Capture the cell that displays the provided text and extract its (x, y) central coordinate. 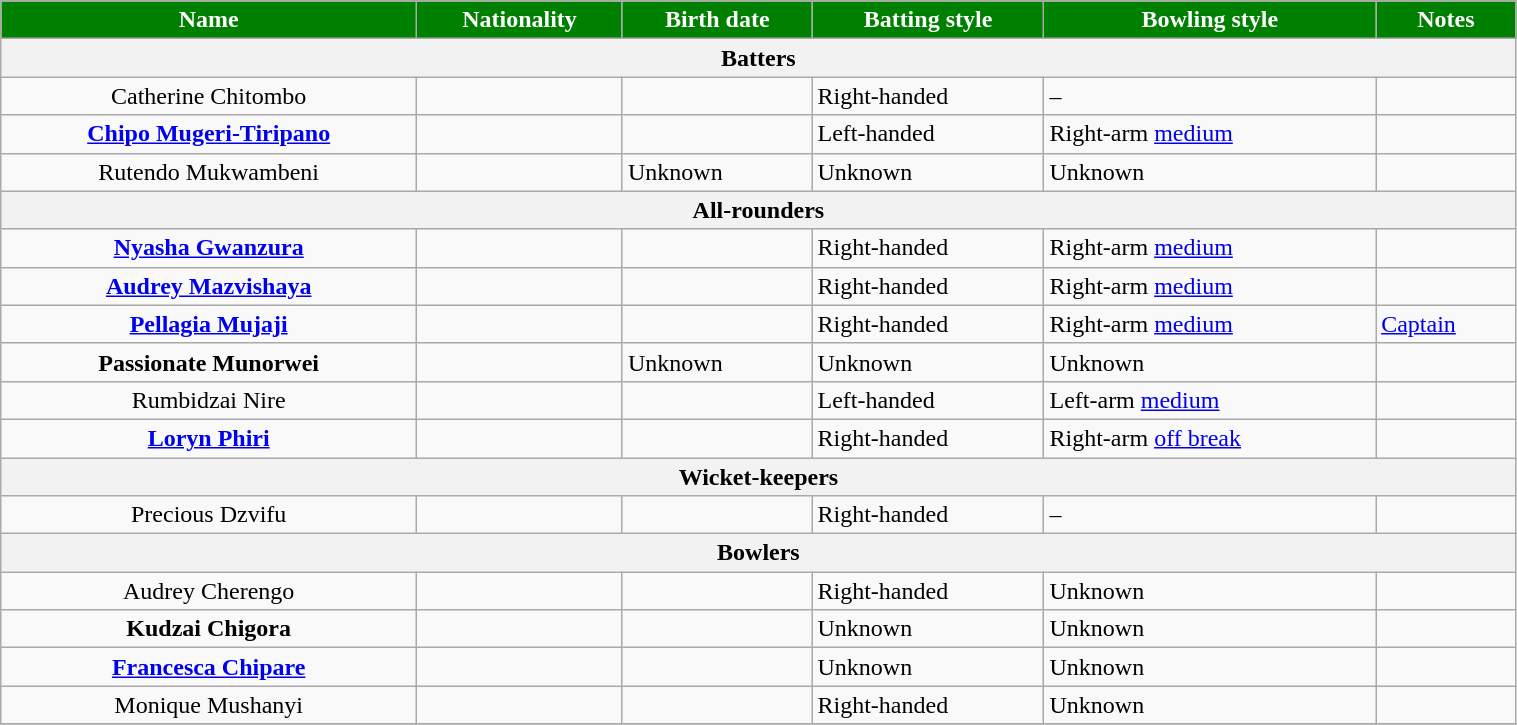
Captain (1446, 324)
Nationality (520, 20)
All-rounders (758, 210)
Batters (758, 58)
Bowling style (1210, 20)
Monique Mushanyi (209, 705)
Passionate Munorwei (209, 362)
Wicket-keepers (758, 477)
Kudzai Chigora (209, 629)
Rutendo Mukwambeni (209, 172)
Name (209, 20)
Chipo Mugeri-Tiripano (209, 134)
Audrey Cherengo (209, 591)
Nyasha Gwanzura (209, 248)
Batting style (928, 20)
Birth date (716, 20)
Bowlers (758, 553)
Rumbidzai Nire (209, 400)
Francesca Chipare (209, 667)
Right-arm off break (1210, 438)
Notes (1446, 20)
Left-arm medium (1210, 400)
Loryn Phiri (209, 438)
Audrey Mazvishaya (209, 286)
Pellagia Mujaji (209, 324)
Catherine Chitombo (209, 96)
Precious Dzvifu (209, 515)
